Determine the [X, Y] coordinate at the center of the cell enclosing the given text.  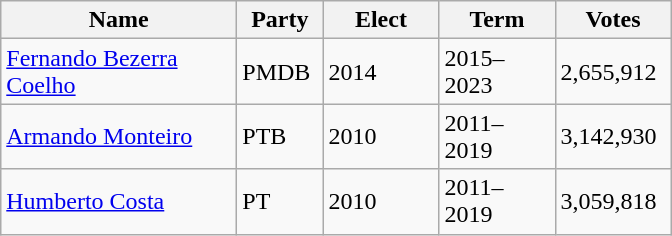
Fernando Bezerra Coelho [119, 72]
2015–2023 [497, 72]
3,142,930 [613, 136]
Humberto Costa [119, 202]
Name [119, 20]
Party [280, 20]
Votes [613, 20]
PTB [280, 136]
2014 [381, 72]
Elect [381, 20]
3,059,818 [613, 202]
Armando Monteiro [119, 136]
PT [280, 202]
2,655,912 [613, 72]
PMDB [280, 72]
Term [497, 20]
